From the cell containing the given text, extract its center point as [x, y] coordinate. 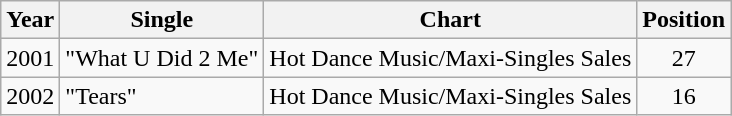
27 [684, 58]
Year [30, 20]
"What U Did 2 Me" [162, 58]
Chart [450, 20]
Single [162, 20]
2001 [30, 58]
Position [684, 20]
2002 [30, 96]
"Tears" [162, 96]
16 [684, 96]
